From the cell containing the given text, extract its center point as (x, y) coordinate. 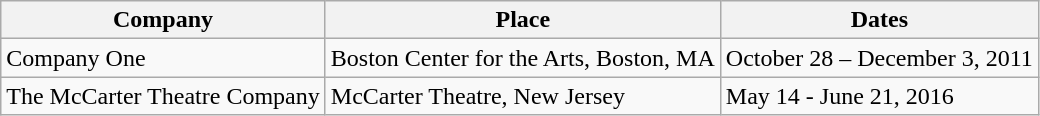
Boston Center for the Arts, Boston, MA (522, 58)
Company (164, 20)
Place (522, 20)
October 28 – December 3, 2011 (879, 58)
Company One (164, 58)
The McCarter Theatre Company (164, 96)
Dates (879, 20)
McCarter Theatre, New Jersey (522, 96)
May 14 - June 21, 2016 (879, 96)
